Pinpoint the cell where the given text exists, returning its (X, Y) midpoint coordinate. 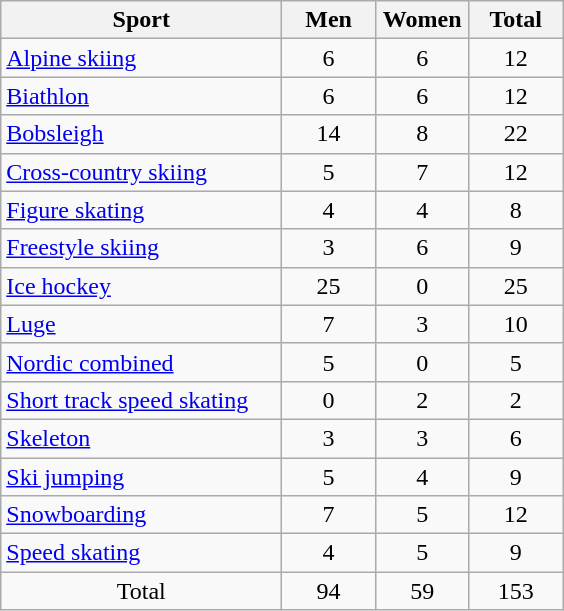
94 (329, 591)
Ski jumping (142, 477)
Ice hockey (142, 286)
Alpine skiing (142, 58)
Sport (142, 20)
Freestyle skiing (142, 248)
59 (422, 591)
Women (422, 20)
Figure skating (142, 210)
Nordic combined (142, 362)
Snowboarding (142, 515)
22 (516, 134)
Speed skating (142, 553)
Luge (142, 324)
Cross-country skiing (142, 172)
Short track speed skating (142, 400)
10 (516, 324)
Men (329, 20)
Skeleton (142, 438)
Biathlon (142, 96)
Bobsleigh (142, 134)
14 (329, 134)
153 (516, 591)
